Detect which cell encompasses the target text, then output its (x, y) center coordinate. 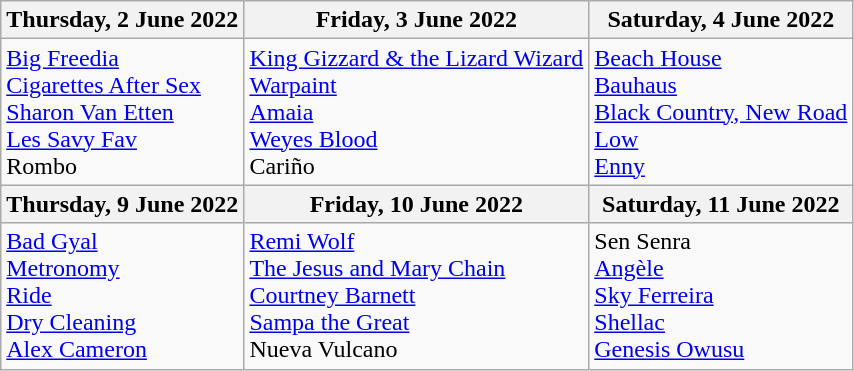
Thursday, 9 June 2022 (122, 204)
Big FreediaCigarettes After SexSharon Van EttenLes Savy FavRombo (122, 112)
Friday, 10 June 2022 (416, 204)
Thursday, 2 June 2022 (122, 20)
Bad GyalMetronomyRideDry CleaningAlex Cameron (122, 296)
King Gizzard & the Lizard WizardWarpaintAmaiaWeyes BloodCariño (416, 112)
Sen SenraAngèleSky FerreiraShellacGenesis Owusu (721, 296)
Saturday, 4 June 2022 (721, 20)
Remi WolfThe Jesus and Mary ChainCourtney BarnettSampa the GreatNueva Vulcano (416, 296)
Beach HouseBauhausBlack Country, New RoadLowEnny (721, 112)
Saturday, 11 June 2022 (721, 204)
Friday, 3 June 2022 (416, 20)
